Provide the (X, Y) coordinate of the cell's center where the given text is located.  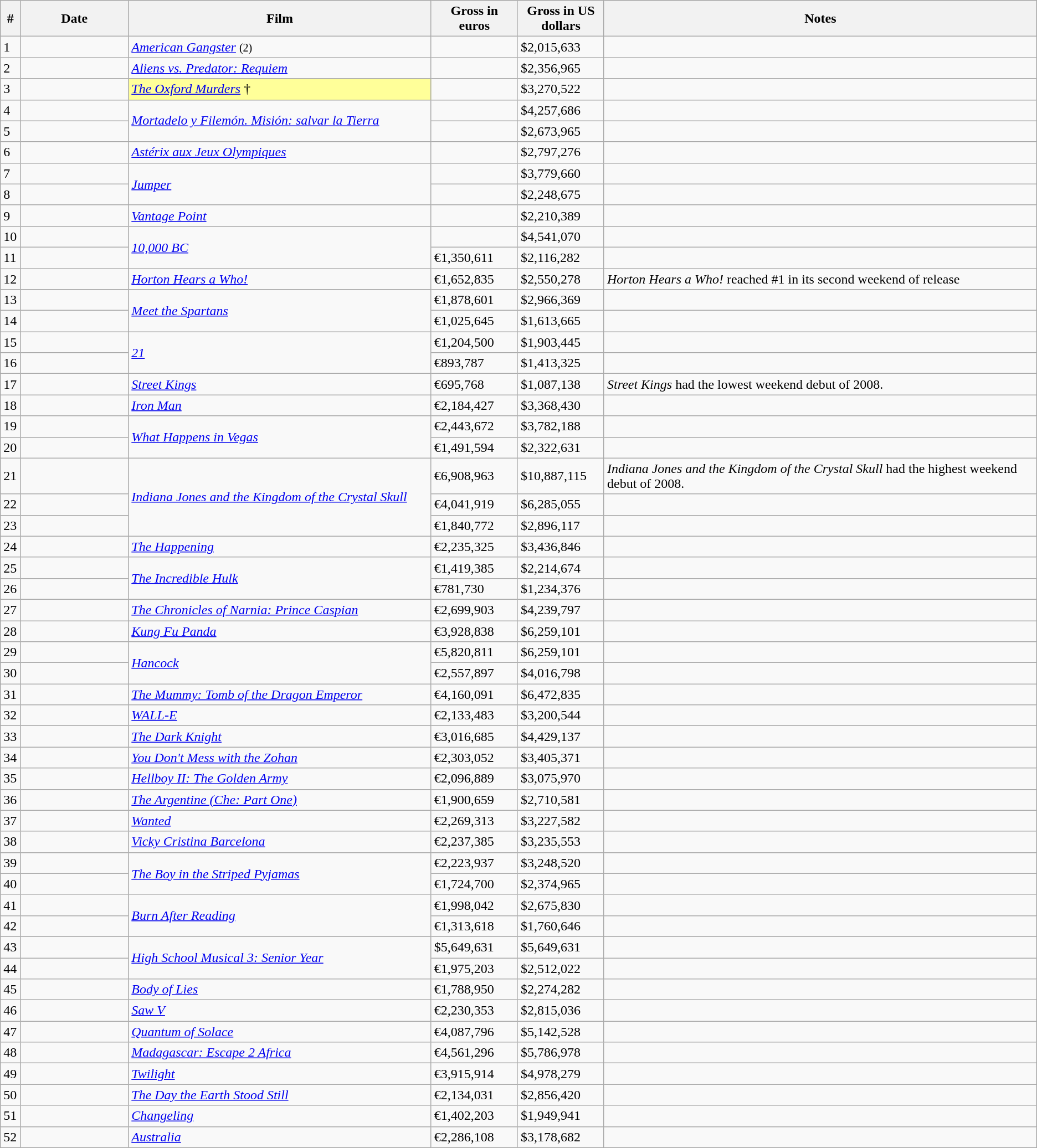
Horton Hears a Who! (280, 279)
€1,840,772 (474, 526)
19 (11, 426)
$10,887,115 (561, 476)
40 (11, 884)
€2,443,672 (474, 426)
Quantum of Solace (280, 1032)
$4,429,137 (561, 737)
29 (11, 652)
22 (11, 504)
€2,269,313 (474, 821)
45 (11, 990)
Kung Fu Panda (280, 631)
$3,248,520 (561, 863)
Street Kings (280, 384)
$1,087,138 (561, 384)
Iron Man (280, 405)
Burn After Reading (280, 915)
$3,075,970 (561, 779)
$2,274,282 (561, 990)
$1,413,325 (561, 363)
Street Kings had the lowest weekend debut of 2008. (820, 384)
Indiana Jones and the Kingdom of the Crystal Skull (280, 497)
15 (11, 342)
$2,374,965 (561, 884)
€2,184,427 (474, 405)
18 (11, 405)
$2,015,633 (561, 47)
The Boy in the Striped Pyjamas (280, 873)
The Dark Knight (280, 737)
€2,096,889 (474, 779)
$4,541,070 (561, 236)
$4,978,279 (561, 1074)
50 (11, 1095)
Vantage Point (280, 215)
You Don't Mess with the Zohan (280, 758)
€1,652,835 (474, 279)
37 (11, 821)
$3,200,544 (561, 715)
9 (11, 215)
5 (11, 131)
$2,356,965 (561, 68)
The Incredible Hulk (280, 578)
€5,820,811 (474, 652)
€1,350,611 (474, 258)
Vicky Cristina Barcelona (280, 842)
38 (11, 842)
$3,227,582 (561, 821)
27 (11, 610)
€781,730 (474, 589)
€1,402,203 (474, 1116)
$4,257,686 (561, 110)
€2,557,897 (474, 673)
Changeling (280, 1116)
35 (11, 779)
Gross in US dollars (561, 19)
€3,016,685 (474, 737)
€4,041,919 (474, 504)
American Gangster (2) (280, 47)
$3,779,660 (561, 173)
33 (11, 737)
€2,133,483 (474, 715)
36 (11, 800)
$3,368,430 (561, 405)
26 (11, 589)
$5,142,528 (561, 1032)
12 (11, 279)
$4,239,797 (561, 610)
$3,178,682 (561, 1137)
25 (11, 568)
€695,768 (474, 384)
7 (11, 173)
41 (11, 905)
The Chronicles of Narnia: Prince Caspian (280, 610)
43 (11, 947)
Astérix aux Jeux Olympiques (280, 152)
$1,903,445 (561, 342)
€2,230,353 (474, 1011)
$2,856,420 (561, 1095)
€2,699,903 (474, 610)
$2,710,581 (561, 800)
€1,998,042 (474, 905)
$1,613,665 (561, 321)
$3,270,522 (561, 89)
The Oxford Murders † (280, 89)
10 (11, 236)
14 (11, 321)
31 (11, 694)
€1,313,618 (474, 926)
Madagascar: Escape 2 Africa (280, 1053)
$2,214,674 (561, 568)
44 (11, 969)
€6,908,963 (474, 476)
€1,788,950 (474, 990)
$1,760,646 (561, 926)
WALL-E (280, 715)
46 (11, 1011)
€3,915,914 (474, 1074)
€3,928,838 (474, 631)
Hellboy II: The Golden Army (280, 779)
48 (11, 1053)
Meet the Spartans (280, 311)
2 (11, 68)
$2,512,022 (561, 969)
Gross in euros (474, 19)
€4,160,091 (474, 694)
Saw V (280, 1011)
Australia (280, 1137)
$3,436,846 (561, 547)
$2,322,631 (561, 447)
€1,204,500 (474, 342)
3 (11, 89)
€2,286,108 (474, 1137)
Date (74, 19)
32 (11, 715)
47 (11, 1032)
17 (11, 384)
€1,419,385 (474, 568)
Wanted (280, 821)
$2,210,389 (561, 215)
52 (11, 1137)
$2,550,278 (561, 279)
11 (11, 258)
€1,975,203 (474, 969)
€1,900,659 (474, 800)
$4,016,798 (561, 673)
20 (11, 447)
The Happening (280, 547)
€2,134,031 (474, 1095)
Hancock (280, 663)
$1,234,376 (561, 589)
23 (11, 526)
13 (11, 300)
Body of Lies (280, 990)
$3,405,371 (561, 758)
Film (280, 19)
€1,025,645 (474, 321)
€1,878,601 (474, 300)
51 (11, 1116)
Jumper (280, 184)
$2,966,369 (561, 300)
$6,472,835 (561, 694)
€4,087,796 (474, 1032)
16 (11, 363)
# (11, 19)
Horton Hears a Who! reached #1 in its second weekend of release (820, 279)
$3,235,553 (561, 842)
42 (11, 926)
High School Musical 3: Senior Year (280, 957)
$2,116,282 (561, 258)
28 (11, 631)
Notes (820, 19)
10,000 BC (280, 247)
$2,797,276 (561, 152)
8 (11, 194)
$2,248,675 (561, 194)
$2,673,965 (561, 131)
6 (11, 152)
€2,303,052 (474, 758)
€893,787 (474, 363)
$2,896,117 (561, 526)
34 (11, 758)
The Argentine (Che: Part One) (280, 800)
$3,782,188 (561, 426)
Mortadelo y Filemón. Misión: salvar la Tierra (280, 121)
€4,561,296 (474, 1053)
4 (11, 110)
39 (11, 863)
The Mummy: Tomb of the Dragon Emperor (280, 694)
€2,223,937 (474, 863)
$5,786,978 (561, 1053)
$2,815,036 (561, 1011)
$2,675,830 (561, 905)
49 (11, 1074)
Twilight (280, 1074)
Indiana Jones and the Kingdom of the Crystal Skull had the highest weekend debut of 2008. (820, 476)
1 (11, 47)
$6,285,055 (561, 504)
24 (11, 547)
€2,237,385 (474, 842)
€2,235,325 (474, 547)
€1,491,594 (474, 447)
€1,724,700 (474, 884)
What Happens in Vegas (280, 437)
$1,949,941 (561, 1116)
Aliens vs. Predator: Requiem (280, 68)
The Day the Earth Stood Still (280, 1095)
30 (11, 673)
